Return (X, Y) of the center of cell containing provided text 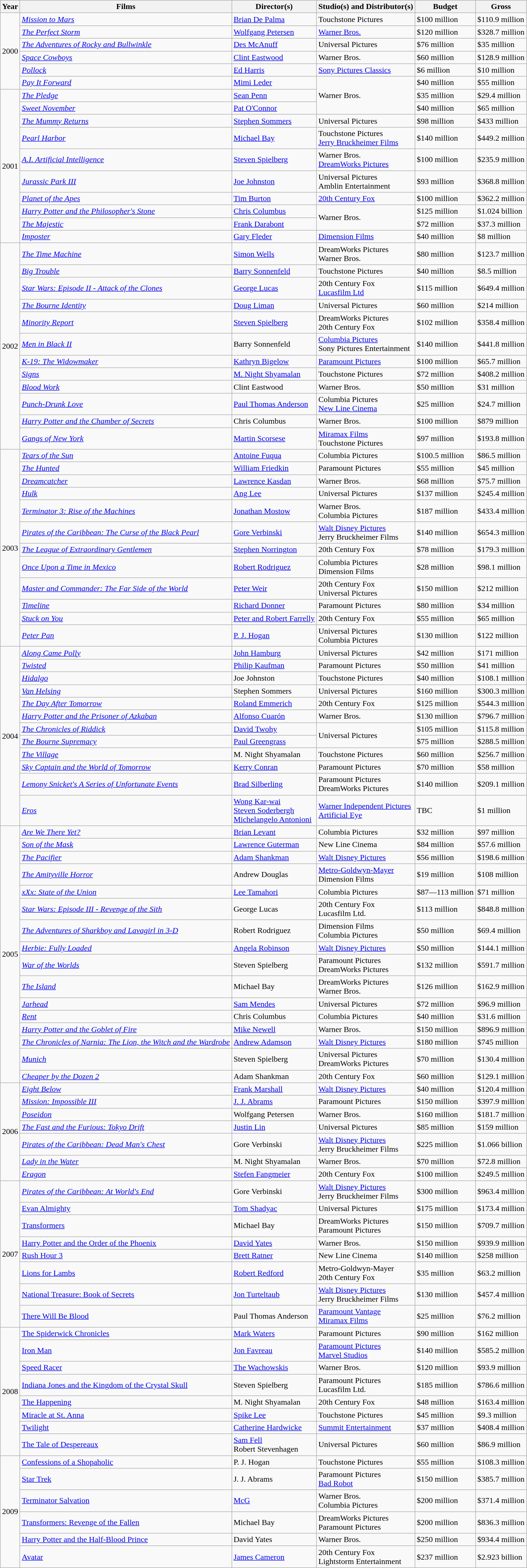
$187 million (445, 511)
$56 million (445, 857)
Roland Emmerich (274, 704)
The Adventures of Sharkboy and Lavagirl in 3-D (126, 931)
$85 million (445, 1127)
The Mummy Returns (126, 121)
$879 million (501, 421)
Lawrence Guterman (274, 845)
Big Trouble (126, 271)
$181.7 million (501, 1114)
$939.9 million (501, 1243)
$76.2 million (501, 1316)
Jarhead (126, 1004)
Metro-Goldwyn-Mayer20th Century Fox (366, 1273)
A.I. Artificial Intelligence (126, 159)
$214 million (501, 305)
Tears of the Sun (126, 456)
$209.1 million (501, 784)
$57.6 million (501, 845)
The Spiderwick Chronicles (126, 1333)
Warner Independent PicturesArtificial Eye (366, 810)
$258 million (501, 1256)
$24.7 million (501, 404)
2003 (10, 548)
Andrew Douglas (274, 875)
$397.9 million (501, 1102)
2002 (10, 346)
Year (10, 7)
$123.7 million (501, 254)
Twilight (126, 1427)
There Will Be Blood (126, 1316)
Dreamcatcher (126, 481)
Confessions of a Shopaholic (126, 1462)
The Pacifier (126, 857)
Stuck on You (126, 618)
Gangs of New York (126, 438)
$31 million (501, 387)
Pearl Harbor (126, 138)
Minority Report (126, 323)
Evan Almighty (126, 1209)
Columbia PicturesNew Line Cinema (366, 404)
$963.4 million (501, 1191)
Universal PicturesAmblin Entertainment (366, 181)
$32 million (445, 832)
Alfonso Cuarón (274, 716)
2005 (10, 954)
Dimension FilmsColumbia Pictures (366, 931)
$371.4 million (501, 1501)
Lawrence Kasdan (274, 481)
Lady in the Water (126, 1161)
Pat O'Connor (274, 108)
$71 million (501, 892)
$102 million (445, 323)
Jon Turteltaub (274, 1295)
The Tale of Despereaux (126, 1445)
The Chronicles of Riddick (126, 729)
Mimi Leder (274, 83)
DreamWorks Pictures20th Century Fox (366, 323)
$31.6 million (501, 1017)
$225 million (445, 1144)
Paramount PicturesLucasfilm Ltd. (366, 1385)
Terminator 3: Rise of the Machines (126, 511)
2007 (10, 1254)
Kathryn Bigelow (274, 361)
Philip Kaufman (274, 665)
Dimension Films (366, 237)
Kerry Conran (274, 767)
Paramount PicturesMarvel Studios (366, 1351)
$796.7 million (501, 716)
$65.7 million (501, 361)
Budget (445, 7)
$69.4 million (501, 931)
Films (126, 7)
Iron Man (126, 1351)
$654.3 million (501, 533)
$193.8 million (501, 438)
The Happening (126, 1402)
Timeline (126, 606)
Pirates of the Caribbean: Dead Man's Chest (126, 1144)
$129.1 million (501, 1076)
Brett Ratner (274, 1256)
$385.7 million (501, 1479)
Frank Darabont (274, 224)
Imposter (126, 237)
Paramount PicturesBad Robot (366, 1479)
$75.7 million (501, 481)
xXx: State of the Union (126, 892)
Transformers: Revenge of the Fallen (126, 1523)
The Wachowskis (274, 1368)
$6 million (445, 70)
Eragon (126, 1174)
$87—113 million (445, 892)
$90 million (445, 1333)
$98 million (445, 121)
Catherine Hardwicke (274, 1427)
Pirates of the Caribbean: The Curse of the Black Pearl (126, 533)
$300.3 million (501, 691)
$185 million (445, 1385)
Richard Donner (274, 606)
$115.8 million (501, 729)
The Time Machine (126, 254)
Tom Shadyac (274, 1209)
Peter and Robert Farrelly (274, 618)
Mike Newell (274, 1029)
$108.1 million (501, 678)
Columbia PicturesDimension Films (366, 567)
2004 (10, 736)
$144.1 million (501, 948)
Star Wars: Episode III - Revenge of the Sith (126, 909)
Terminator Salvation (126, 1501)
Sam Fell Robert Stevenhagen (274, 1445)
The Bourne Supremacy (126, 742)
2008 (10, 1391)
Angela Robinson (274, 948)
The Village (126, 754)
$328.7 million (501, 32)
Planet of the Apes (126, 199)
Pollock (126, 70)
Mission: Impossible III (126, 1102)
Signs (126, 374)
$836.3 million (501, 1523)
War of the Worlds (126, 965)
$78 million (445, 550)
Paul Greengrass (274, 742)
$108.3 million (501, 1462)
$256.7 million (501, 754)
$86.5 million (501, 456)
$100.5 million (445, 456)
$245.4 million (501, 494)
$93 million (445, 181)
Studio(s) and Distributor(s) (366, 7)
Twisted (126, 665)
Peter Weir (274, 589)
$110.9 million (501, 19)
$2.923 billion (501, 1557)
$585.2 million (501, 1351)
$42 million (445, 653)
Lions for Lambs (126, 1273)
$591.7 million (501, 965)
Punch-Drunk Love (126, 404)
Andrew Adamson (274, 1042)
Columbia PicturesSony Pictures Entertainment (366, 344)
Paramount VantageMiramax Films (366, 1316)
Star Wars: Episode II - Attack of the Clones (126, 288)
$113 million (445, 909)
$68 million (445, 481)
McG (274, 1501)
The Pledge (126, 95)
$848.8 million (501, 909)
Stefen Fangmeier (274, 1174)
$41 million (501, 665)
$120.4 million (501, 1089)
Antoine Fuqua (274, 456)
Harry Potter and the Chamber of Secrets (126, 421)
$457.4 million (501, 1295)
2009 (10, 1511)
The Adventures of Rocky and Bullwinkle (126, 45)
$37.3 million (501, 224)
$84 million (445, 845)
$128.9 million (501, 57)
$137 million (445, 494)
David Twohy (274, 729)
The Perfect Storm (126, 32)
Harry Potter and the Philosopher's Stone (126, 211)
$1.024 billion (501, 211)
$9.3 million (501, 1415)
Pirates of the Caribbean: At World's End (126, 1191)
$171 million (501, 653)
$358.4 million (501, 323)
20th Century FoxLightstorm Entertainment (366, 1557)
$1.066 billion (501, 1144)
Des McAnuff (274, 45)
$896.9 million (501, 1029)
$10 million (501, 70)
$786.6 million (501, 1385)
Munich (126, 1059)
$132 million (445, 965)
$175 million (445, 1209)
The Fast and the Furious: Tokyo Drift (126, 1127)
$362.2 million (501, 199)
The Chronicles of Narnia: The Lion, the Witch and the Wardrobe (126, 1042)
$408.2 million (501, 374)
$108 million (501, 875)
Master and Commander: The Far Side of the World (126, 589)
Brad Silberling (274, 784)
Martin Scorsese (274, 438)
$162.9 million (501, 987)
$433 million (501, 121)
Director(s) (274, 7)
Men in Black II (126, 344)
$34 million (501, 606)
The Majestic (126, 224)
$237 million (445, 1557)
Poseidon (126, 1114)
Son of the Mask (126, 845)
Space Cowboys (126, 57)
The Day After Tomorrow (126, 704)
$29.4 million (501, 95)
$8.5 million (501, 271)
$709.7 million (501, 1226)
Star Trek (126, 1479)
$163.4 million (501, 1402)
$98.1 million (501, 567)
Justin Lin (274, 1127)
Miracle at St. Anna (126, 1415)
$130.4 million (501, 1059)
Transformers (126, 1226)
2006 (10, 1131)
$288.5 million (501, 742)
Are We There Yet? (126, 832)
Harry Potter and the Order of the Phoenix (126, 1243)
$93.9 million (501, 1368)
James Cameron (274, 1557)
William Friedkin (274, 468)
Frank Marshall (274, 1089)
Brian De Palma (274, 19)
Stephen Norrington (274, 550)
Once Upon a Time in Mexico (126, 567)
Along Came Polly (126, 653)
Warner Bros.DreamWorks Pictures (366, 159)
$63.2 million (501, 1273)
Robert Redford (274, 1273)
Sam Mendes (274, 1004)
Mission to Mars (126, 19)
$179.3 million (501, 550)
$745 million (501, 1042)
Tim Burton (274, 199)
$126 million (445, 987)
$449.2 million (501, 138)
$544.3 million (501, 704)
Eight Below (126, 1089)
Sweet November (126, 108)
Doug Liman (274, 305)
Gross (501, 7)
Touchstone PicturesJerry Bruckheimer Films (366, 138)
$408.4 million (501, 1427)
Miramax FilmsTouchstone Pictures (366, 438)
Lemony Snicket's A Series of Unfortunate Events (126, 784)
$235.9 million (501, 159)
Brian Levant (274, 832)
$19 million (445, 875)
Universal PicturesDreamWorks Pictures (366, 1059)
Blood Work (126, 387)
The Hunted (126, 468)
Sony Pictures Classics (366, 70)
Jon Favreau (274, 1351)
Sean Penn (274, 95)
$8 million (501, 237)
2001 (10, 166)
$159 million (501, 1127)
$368.8 million (501, 181)
$96.9 million (501, 1004)
$76 million (445, 45)
Ang Lee (274, 494)
Avatar (126, 1557)
Harry Potter and the Goblet of Fire (126, 1029)
Summit Entertainment (366, 1427)
$1 million (501, 810)
$250 million (445, 1540)
20th Century FoxLucasfilm Ltd (366, 288)
Van Helsing (126, 691)
$212 million (501, 589)
Universal PicturesColumbia Pictures (366, 635)
Harry Potter and the Half-Blood Prince (126, 1540)
$162 million (501, 1333)
Speed Racer (126, 1368)
$441.8 million (501, 344)
K-19: The Widowmaker (126, 361)
$649.4 million (501, 288)
20th Century FoxLucasfilm Ltd. (366, 909)
Spike Lee (274, 1415)
$173.4 million (501, 1209)
The Amityville Horror (126, 875)
Simon Wells (274, 254)
Jurassic Park III (126, 181)
$198.6 million (501, 857)
Hulk (126, 494)
Lee Tamahori (274, 892)
TBC (445, 810)
$249.5 million (501, 1174)
Harry Potter and the Prisoner of Azkaban (126, 716)
$72.8 million (501, 1161)
$934.4 million (501, 1540)
$37 million (445, 1427)
Rent (126, 1017)
20th Century FoxUniversal Pictures (366, 589)
2000 (10, 51)
Cheaper by the Dozen 2 (126, 1076)
Rush Hour 3 (126, 1256)
Sky Captain and the World of Tomorrow (126, 767)
Mark Waters (274, 1333)
Jonathan Mostow (274, 511)
John Hamburg (274, 653)
$86.9 million (501, 1445)
$115 million (445, 288)
Indiana Jones and the Kingdom of the Crystal Skull (126, 1385)
The League of Extraordinary Gentlemen (126, 550)
Pay It Forward (126, 83)
Gary Fleder (274, 237)
$300 million (445, 1191)
$48 million (445, 1402)
Ed Harris (274, 70)
$105 million (445, 729)
Herbie: Fully Loaded (126, 948)
$58 million (501, 767)
Wong Kar-wai Steven Soderbergh Michelangelo Antonioni (274, 810)
$28 million (445, 567)
$75 million (445, 742)
National Treasure: Book of Secrets (126, 1295)
Peter Pan (126, 635)
$122 million (501, 635)
The Bourne Identity (126, 305)
$433.4 million (501, 511)
The Island (126, 987)
Metro-Goldwyn-MayerDimension Films (366, 875)
$180 million (445, 1042)
Eros (126, 810)
Hidalgo (126, 678)
